Output the [x, y] coordinate of the center of the cell containing the given text.  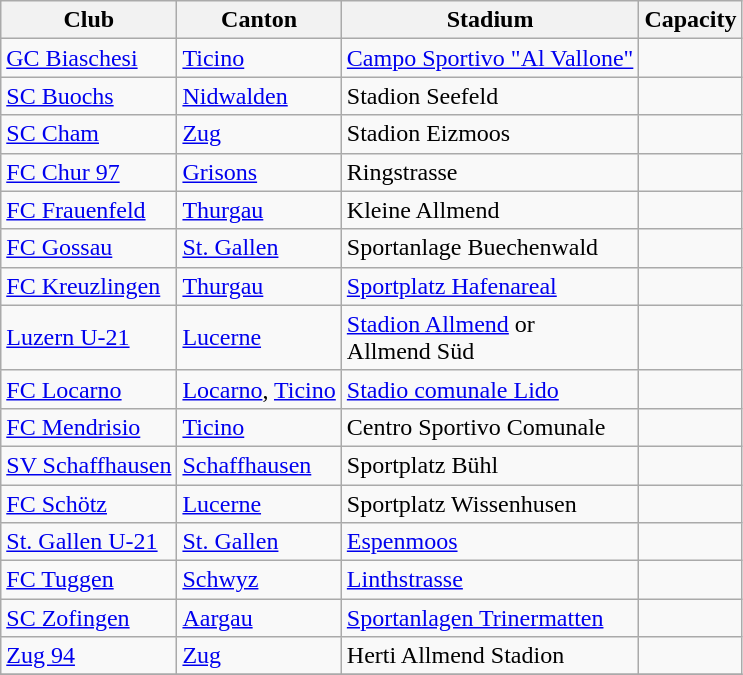
Herti Allmend Stadion [490, 656]
SC Buochs [89, 96]
FC Kreuzlingen [89, 286]
Linthstrasse [490, 580]
Sportplatz Wissenhusen [490, 503]
FC Chur 97 [89, 172]
Capacity [690, 20]
Nidwalden [259, 96]
Club [89, 20]
Schaffhausen [259, 465]
Canton [259, 20]
Sportplatz Bühl [490, 465]
Ringstrasse [490, 172]
FC Gossau [89, 248]
GC Biaschesi [89, 58]
Schwyz [259, 580]
Locarno, Ticino [259, 389]
Stadion Allmend orAllmend Süd [490, 338]
Stadion Eizmoos [490, 134]
Luzern U-21 [89, 338]
Sportplatz Hafenareal [490, 286]
Stadio comunale Lido [490, 389]
SC Zofingen [89, 618]
Stadium [490, 20]
SC Cham [89, 134]
Zug 94 [89, 656]
FC Mendrisio [89, 427]
Campo Sportivo "Al Vallone" [490, 58]
FC Frauenfeld [89, 210]
SV Schaffhausen [89, 465]
Kleine Allmend [490, 210]
Espenmoos [490, 542]
Sportanlage Buechenwald [490, 248]
Sportanlagen Trinermatten [490, 618]
St. Gallen U-21 [89, 542]
FC Tuggen [89, 580]
Centro Sportivo Comunale [490, 427]
FC Schötz [89, 503]
Grisons [259, 172]
Aargau [259, 618]
FC Locarno [89, 389]
Stadion Seefeld [490, 96]
